From the cell containing the given text, extract its center point as [x, y] coordinate. 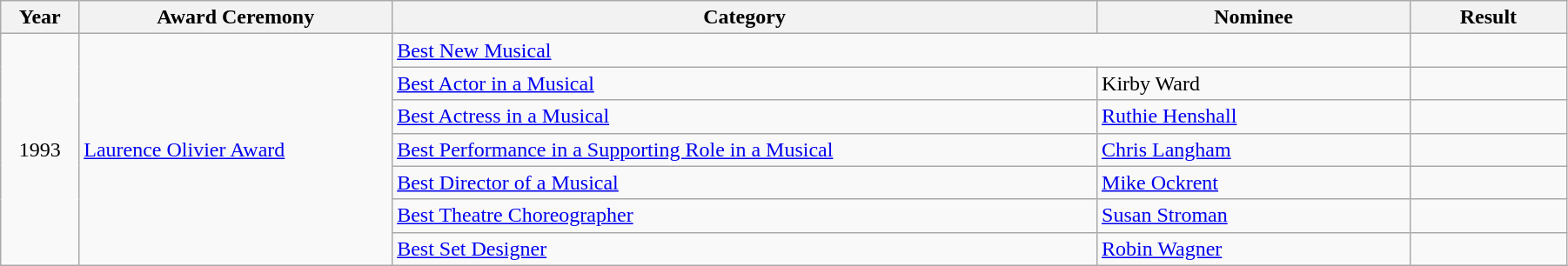
Best Actress in a Musical [745, 116]
Chris Langham [1254, 150]
Best Actor in a Musical [745, 83]
Robin Wagner [1254, 249]
Best New Musical [901, 50]
Year [40, 17]
Category [745, 17]
Mike Ockrent [1254, 183]
Best Set Designer [745, 249]
Best Director of a Musical [745, 183]
Nominee [1254, 17]
Susan Stroman [1254, 216]
Kirby Ward [1254, 83]
Best Performance in a Supporting Role in a Musical [745, 150]
Award Ceremony [236, 17]
Laurence Olivier Award [236, 150]
Best Theatre Choreographer [745, 216]
Ruthie Henshall [1254, 116]
1993 [40, 150]
Result [1488, 17]
